Output the [x, y] coordinate of the center of the cell containing the given text.  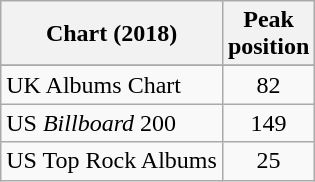
25 [268, 161]
149 [268, 123]
Peak position [268, 34]
US Billboard 200 [112, 123]
82 [268, 85]
Chart (2018) [112, 34]
US Top Rock Albums [112, 161]
UK Albums Chart [112, 85]
